For the text-containing cell, return its midpoint in (x, y) coordinate format. 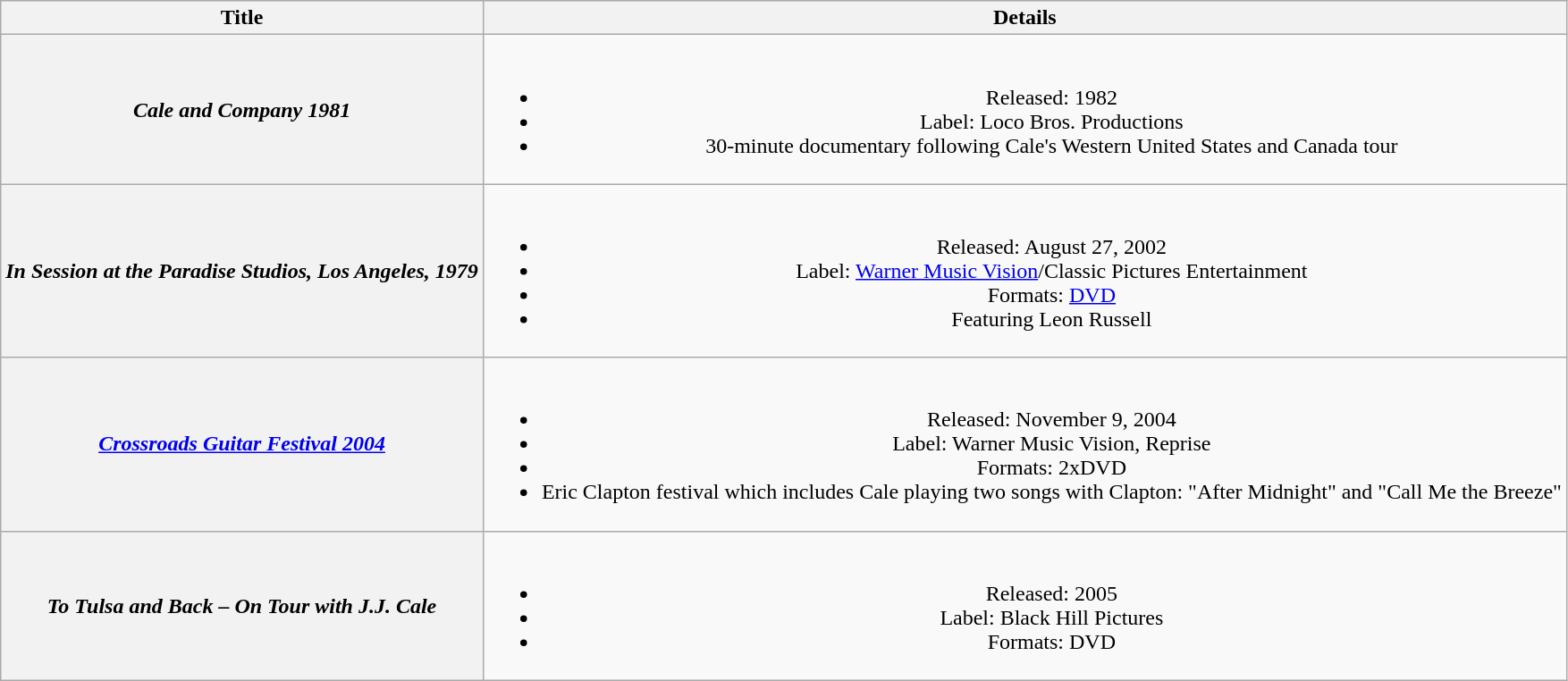
To Tulsa and Back – On Tour with J.J. Cale (242, 606)
Cale and Company 1981 (242, 109)
Crossroads Guitar Festival 2004 (242, 444)
In Session at the Paradise Studios, Los Angeles, 1979 (242, 271)
Released: August 27, 2002Label: Warner Music Vision/Classic Pictures EntertainmentFormats: DVDFeaturing Leon Russell (1024, 271)
Title (242, 18)
Released: 1982Label: Loco Bros. Productions30-minute documentary following Cale's Western United States and Canada tour (1024, 109)
Details (1024, 18)
Released: 2005Label: Black Hill PicturesFormats: DVD (1024, 606)
